Detect which cell encompasses the target text, then output its (X, Y) center coordinate. 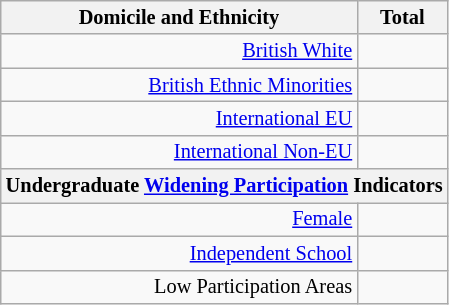
International EU (179, 118)
Female (179, 219)
British White (179, 51)
Total (402, 17)
International Non-EU (179, 152)
British Ethnic Minorities (179, 85)
Independent School (179, 253)
Domicile and Ethnicity (179, 17)
Low Participation Areas (179, 287)
Undergraduate Widening Participation Indicators (224, 186)
